Output the (X, Y) coordinate of the center of the cell containing the given text.  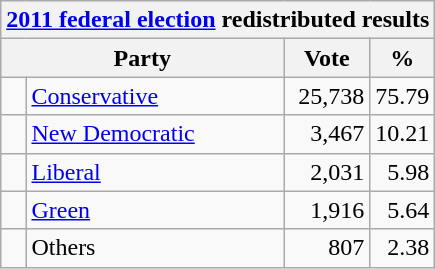
5.64 (402, 210)
2011 federal election redistributed results (218, 20)
Vote (327, 58)
2.38 (402, 248)
Green (155, 210)
807 (327, 248)
10.21 (402, 134)
Liberal (155, 172)
% (402, 58)
Conservative (155, 96)
New Democratic (155, 134)
Party (142, 58)
1,916 (327, 210)
25,738 (327, 96)
2,031 (327, 172)
Others (155, 248)
3,467 (327, 134)
5.98 (402, 172)
75.79 (402, 96)
